Scan for the cell matching the given text and deliver its [X, Y] coordinate at center. 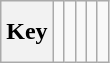
Key [27, 32]
